Scan for the cell matching the given text and deliver its [x, y] coordinate at center. 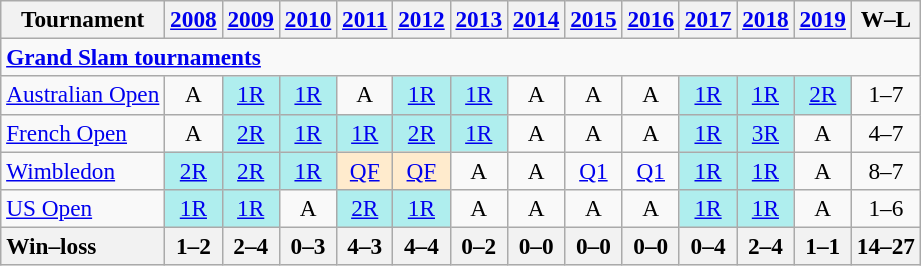
2013 [478, 19]
2014 [536, 19]
4–4 [422, 246]
2019 [822, 19]
Win–loss [83, 246]
2010 [308, 19]
Wimbledon [83, 170]
2018 [766, 19]
4–7 [886, 133]
Tournament [83, 19]
1–2 [194, 246]
2012 [422, 19]
2016 [650, 19]
0–2 [478, 246]
1–7 [886, 95]
14–27 [886, 246]
3R [766, 133]
W–L [886, 19]
2009 [250, 19]
1–1 [822, 246]
US Open [83, 208]
2017 [708, 19]
8–7 [886, 170]
2008 [194, 19]
2015 [594, 19]
Australian Open [83, 95]
0–3 [308, 246]
2011 [365, 19]
0–4 [708, 246]
French Open [83, 133]
Grand Slam tournaments [461, 57]
1–6 [886, 208]
4–3 [365, 246]
